Provide the (X, Y) coordinate of the cell's center where the given text is located.  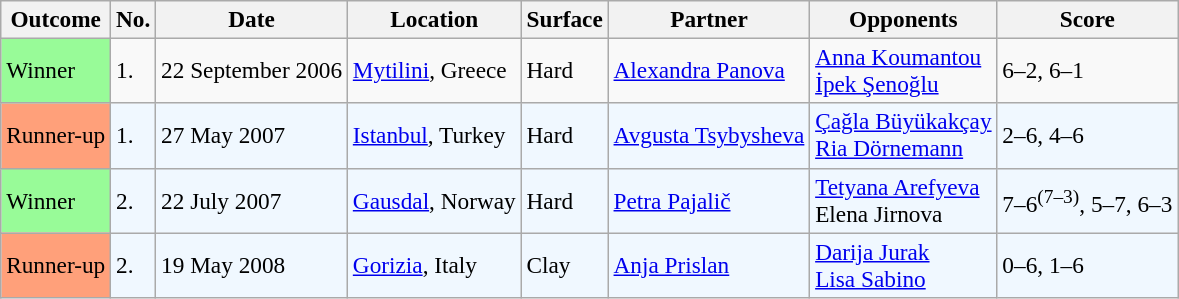
Gorizia, Italy (434, 264)
7–6(7–3), 5–7, 6–3 (1088, 200)
Clay (564, 264)
22 July 2007 (252, 200)
22 September 2006 (252, 70)
0–6, 1–6 (1088, 264)
Çağla Büyükakçay Ria Dörnemann (904, 136)
27 May 2007 (252, 136)
Alexandra Panova (709, 70)
Petra Pajalič (709, 200)
Partner (709, 19)
Gausdal, Norway (434, 200)
Surface (564, 19)
Anja Prislan (709, 264)
Outcome (56, 19)
Darija Jurak Lisa Sabino (904, 264)
No. (134, 19)
Istanbul, Turkey (434, 136)
2–6, 4–6 (1088, 136)
Anna Koumantou İpek Şenoğlu (904, 70)
6–2, 6–1 (1088, 70)
Mytilini, Greece (434, 70)
Location (434, 19)
Opponents (904, 19)
19 May 2008 (252, 264)
Tetyana Arefyeva Elena Jirnova (904, 200)
Score (1088, 19)
Avgusta Tsybysheva (709, 136)
Date (252, 19)
